Return [x, y] of the center of cell containing provided text 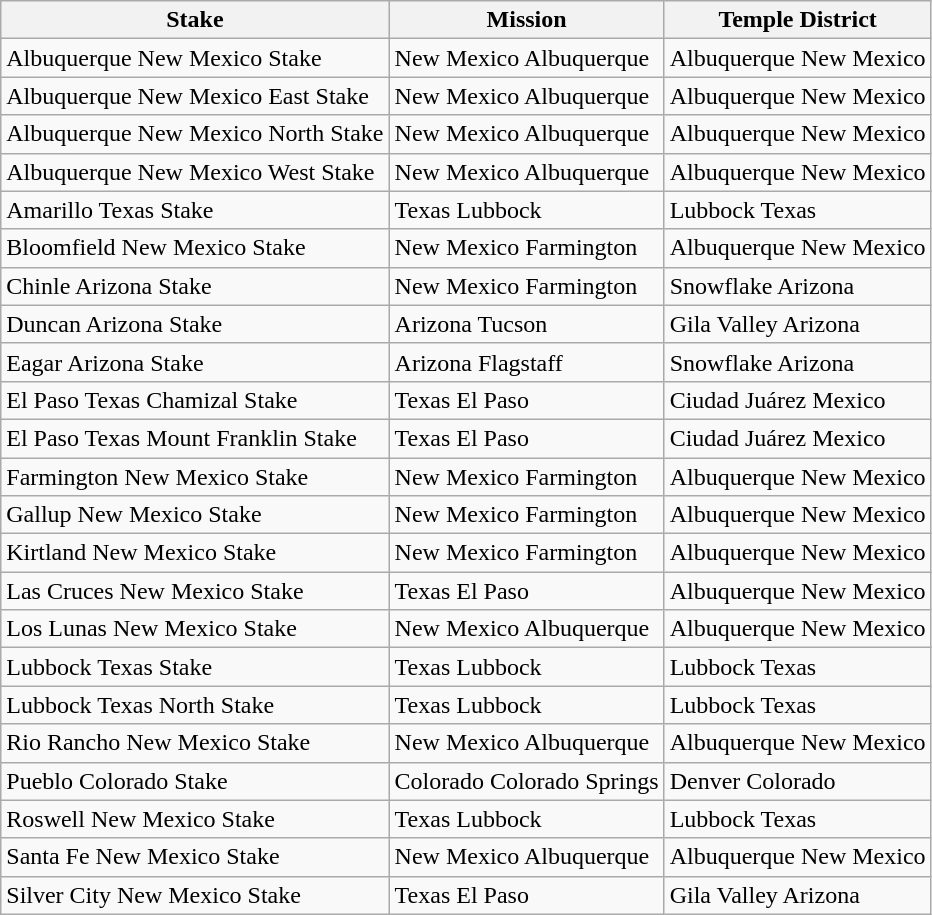
El Paso Texas Mount Franklin Stake [195, 438]
Pueblo Colorado Stake [195, 781]
Stake [195, 20]
Amarillo Texas Stake [195, 210]
Las Cruces New Mexico Stake [195, 591]
Rio Rancho New Mexico Stake [195, 743]
Duncan Arizona Stake [195, 324]
Arizona Tucson [526, 324]
Silver City New Mexico Stake [195, 895]
Farmington New Mexico Stake [195, 477]
Lubbock Texas North Stake [195, 705]
Los Lunas New Mexico Stake [195, 629]
Albuquerque New Mexico North Stake [195, 134]
Albuquerque New Mexico West Stake [195, 172]
Eagar Arizona Stake [195, 362]
Albuquerque New Mexico East Stake [195, 96]
Colorado Colorado Springs [526, 781]
Santa Fe New Mexico Stake [195, 857]
Gallup New Mexico Stake [195, 515]
Lubbock Texas Stake [195, 667]
Temple District [798, 20]
Denver Colorado [798, 781]
Roswell New Mexico Stake [195, 819]
Kirtland New Mexico Stake [195, 553]
Albuquerque New Mexico Stake [195, 58]
Chinle Arizona Stake [195, 286]
Bloomfield New Mexico Stake [195, 248]
El Paso Texas Chamizal Stake [195, 400]
Arizona Flagstaff [526, 362]
Mission [526, 20]
